Locate the cell with the specified text and output its [x, y] center coordinate. 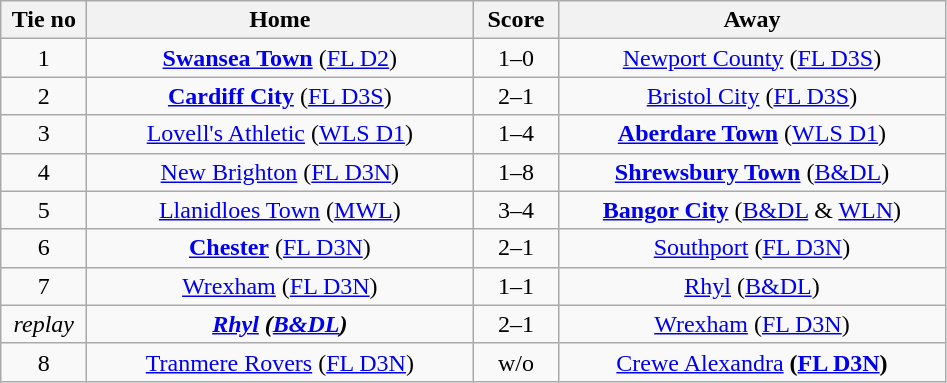
1–8 [516, 172]
Newport County (FL D3S) [752, 58]
Cardiff City (FL D3S) [280, 96]
Crewe Alexandra (FL D3N) [752, 362]
8 [44, 362]
3 [44, 134]
Chester (FL D3N) [280, 248]
Shrewsbury Town (B&DL) [752, 172]
Aberdare Town (WLS D1) [752, 134]
Llanidloes Town (MWL) [280, 210]
Bristol City (FL D3S) [752, 96]
Southport (FL D3N) [752, 248]
4 [44, 172]
Home [280, 20]
replay [44, 324]
5 [44, 210]
Tranmere Rovers (FL D3N) [280, 362]
1–1 [516, 286]
w/o [516, 362]
Score [516, 20]
7 [44, 286]
2 [44, 96]
Swansea Town (FL D2) [280, 58]
Away [752, 20]
1–4 [516, 134]
New Brighton (FL D3N) [280, 172]
6 [44, 248]
Lovell's Athletic (WLS D1) [280, 134]
1 [44, 58]
1–0 [516, 58]
Tie no [44, 20]
Bangor City (B&DL & WLN) [752, 210]
3–4 [516, 210]
